Pinpoint the cell where the given text exists, returning its [x, y] midpoint coordinate. 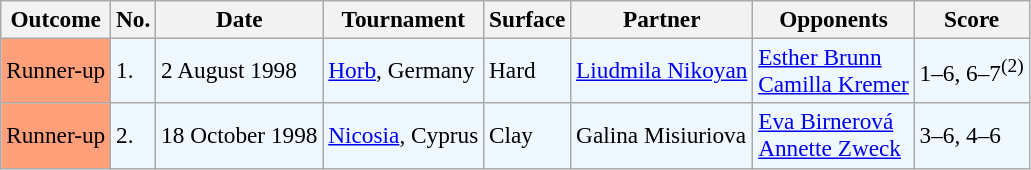
1. [134, 70]
1–6, 6–7(2) [972, 70]
Outcome [56, 19]
Score [972, 19]
3–6, 4–6 [972, 136]
Surface [528, 19]
Eva Birnerová Annette Zweck [834, 136]
Horb, Germany [404, 70]
Esther Brunn Camilla Kremer [834, 70]
Partner [662, 19]
No. [134, 19]
Liudmila Nikoyan [662, 70]
2 August 1998 [240, 70]
Clay [528, 136]
Date [240, 19]
Tournament [404, 19]
Opponents [834, 19]
18 October 1998 [240, 136]
2. [134, 136]
Galina Misiuriova [662, 136]
Hard [528, 70]
Nicosia, Cyprus [404, 136]
